Scan for the cell matching the given text and deliver its (X, Y) coordinate at center. 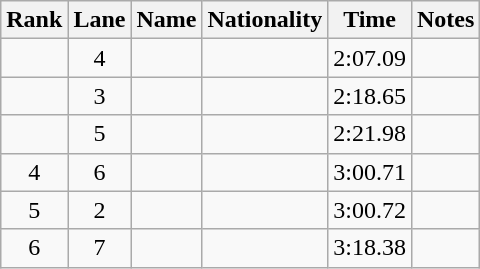
Rank (34, 20)
3:00.72 (370, 210)
2:07.09 (370, 58)
2 (100, 210)
7 (100, 248)
3 (100, 96)
2:18.65 (370, 96)
3:00.71 (370, 172)
Time (370, 20)
Nationality (265, 20)
Notes (445, 20)
Name (166, 20)
Lane (100, 20)
3:18.38 (370, 248)
2:21.98 (370, 134)
